Capture the cell that displays the provided text and extract its [x, y] central coordinate. 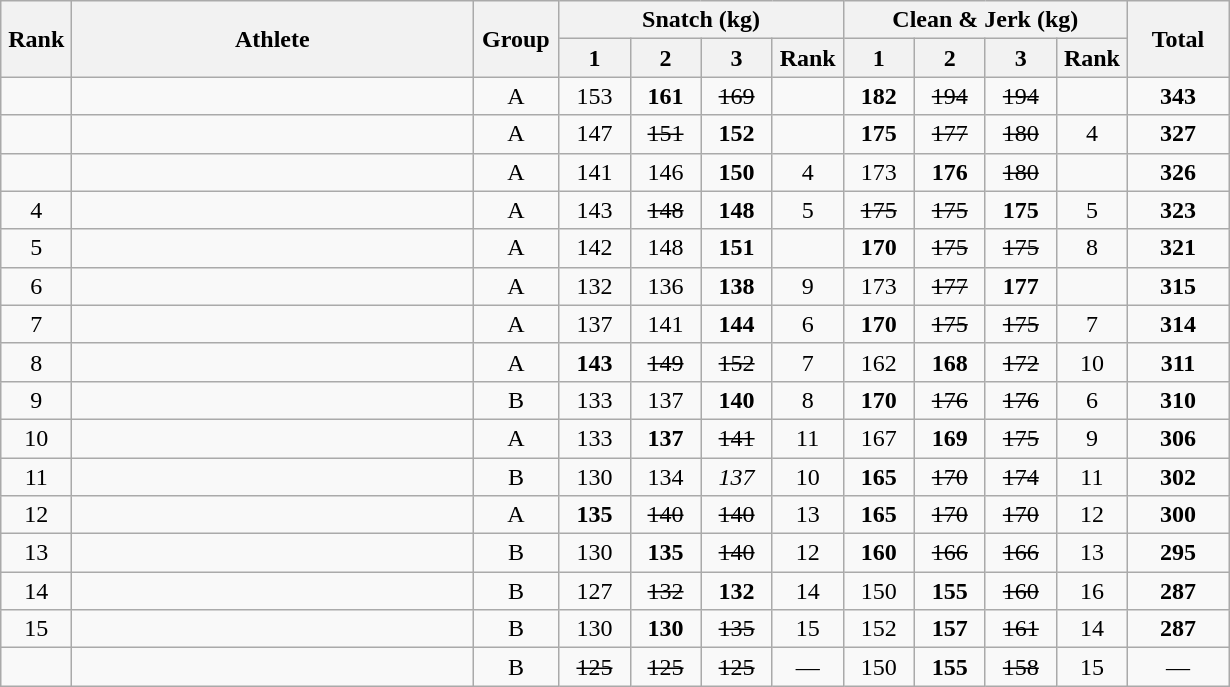
138 [736, 286]
142 [594, 248]
158 [1020, 667]
343 [1178, 96]
168 [950, 362]
149 [666, 362]
134 [666, 477]
162 [878, 362]
310 [1178, 400]
147 [594, 134]
295 [1178, 553]
182 [878, 96]
311 [1178, 362]
Clean & Jerk (kg) [985, 20]
136 [666, 286]
306 [1178, 438]
315 [1178, 286]
326 [1178, 172]
153 [594, 96]
144 [736, 324]
127 [594, 591]
172 [1020, 362]
314 [1178, 324]
321 [1178, 248]
16 [1092, 591]
174 [1020, 477]
Total [1178, 39]
323 [1178, 210]
Snatch (kg) [701, 20]
327 [1178, 134]
157 [950, 629]
146 [666, 172]
Group [516, 39]
167 [878, 438]
300 [1178, 515]
Athlete [272, 39]
302 [1178, 477]
